Return the [X, Y] coordinate for the center point of the cell that contains the specified text.  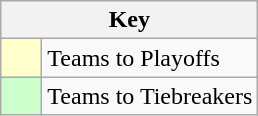
Teams to Tiebreakers [150, 96]
Teams to Playoffs [150, 58]
Key [130, 20]
